Capture the cell that displays the provided text and extract its [X, Y] central coordinate. 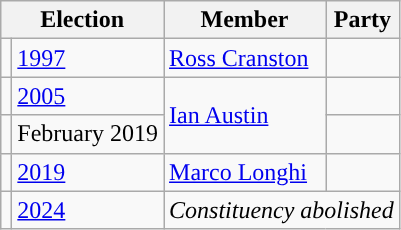
Ian Austin [245, 115]
Election [82, 20]
1997 [88, 58]
2005 [88, 96]
Marco Longhi [245, 172]
Party [363, 20]
Constituency abolished [282, 210]
Ross Cranston [245, 58]
February 2019 [88, 134]
2019 [88, 172]
2024 [88, 210]
Member [245, 20]
